Determine the [X, Y] coordinate at the center of the cell enclosing the given text.  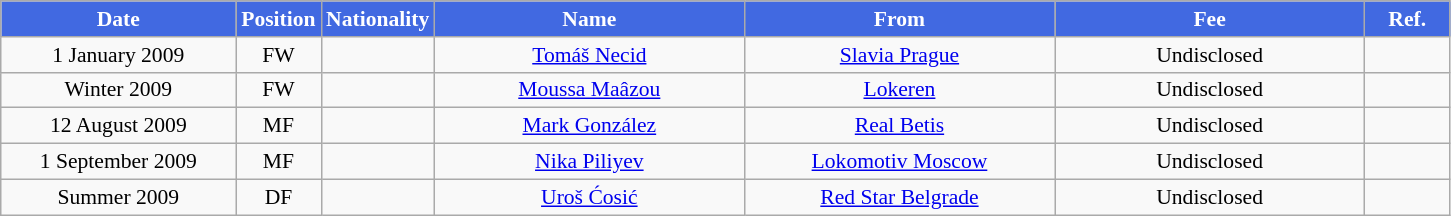
Nationality [378, 19]
Winter 2009 [118, 90]
1 January 2009 [118, 55]
Tomáš Necid [589, 55]
Moussa Maâzou [589, 90]
Real Betis [899, 126]
Position [278, 19]
Date [118, 19]
1 September 2009 [118, 162]
12 August 2009 [118, 126]
Name [589, 19]
DF [278, 197]
Ref. [1408, 19]
Nika Piliyev [589, 162]
Mark González [589, 126]
Uroš Ćosić [589, 197]
From [899, 19]
Summer 2009 [118, 197]
Red Star Belgrade [899, 197]
Lokeren [899, 90]
Slavia Prague [899, 55]
Lokomotiv Moscow [899, 162]
Fee [1210, 19]
